From the cell containing the given text, extract its center point as (X, Y) coordinate. 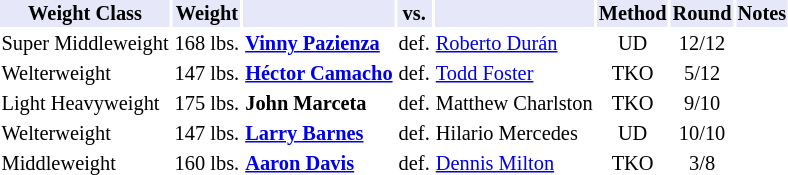
Super Middleweight (85, 44)
Weight Class (85, 14)
Weight (207, 14)
5/12 (702, 74)
Larry Barnes (319, 134)
168 lbs. (207, 44)
10/10 (702, 134)
Light Heavyweight (85, 104)
Roberto Durán (514, 44)
John Marceta (319, 104)
Round (702, 14)
Héctor Camacho (319, 74)
Method (632, 14)
9/10 (702, 104)
Hilario Mercedes (514, 134)
Notes (762, 14)
vs. (414, 14)
Vinny Pazienza (319, 44)
Todd Foster (514, 74)
Matthew Charlston (514, 104)
12/12 (702, 44)
175 lbs. (207, 104)
